Locate the cell with the specified text and output its (X, Y) center coordinate. 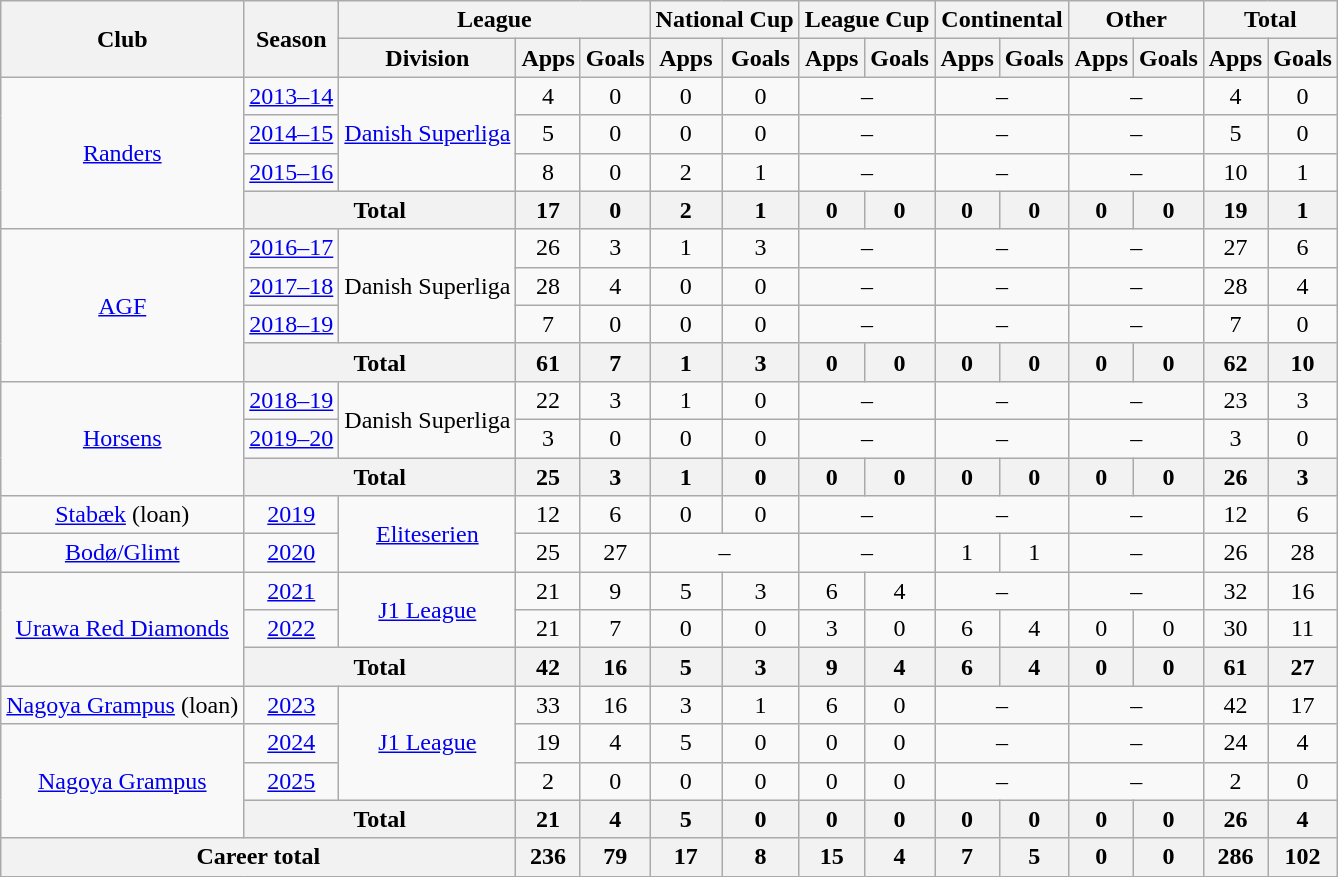
62 (1235, 362)
22 (548, 400)
79 (615, 857)
2021 (292, 591)
2014–15 (292, 134)
National Cup (724, 20)
Bodø/Glimt (122, 553)
2019–20 (292, 438)
236 (548, 857)
Nagoya Grampus (loan) (122, 705)
League Cup (867, 20)
2020 (292, 553)
Club (122, 39)
2023 (292, 705)
33 (548, 705)
2013–14 (292, 96)
15 (832, 857)
Nagoya Grampus (122, 781)
Season (292, 39)
Career total (258, 857)
AGF (122, 305)
2022 (292, 629)
Horsens (122, 438)
League (494, 20)
Division (428, 58)
11 (1303, 629)
2015–16 (292, 172)
Eliteserien (428, 534)
24 (1235, 743)
Urawa Red Diamonds (122, 629)
2025 (292, 781)
23 (1235, 400)
2016–17 (292, 248)
Randers (122, 153)
Other (1136, 20)
Stabæk (loan) (122, 515)
2024 (292, 743)
30 (1235, 629)
2019 (292, 515)
Continental (1002, 20)
102 (1303, 857)
286 (1235, 857)
2017–18 (292, 286)
32 (1235, 591)
